Search for the cell housing the specified text and yield its (X, Y) center coordinate. 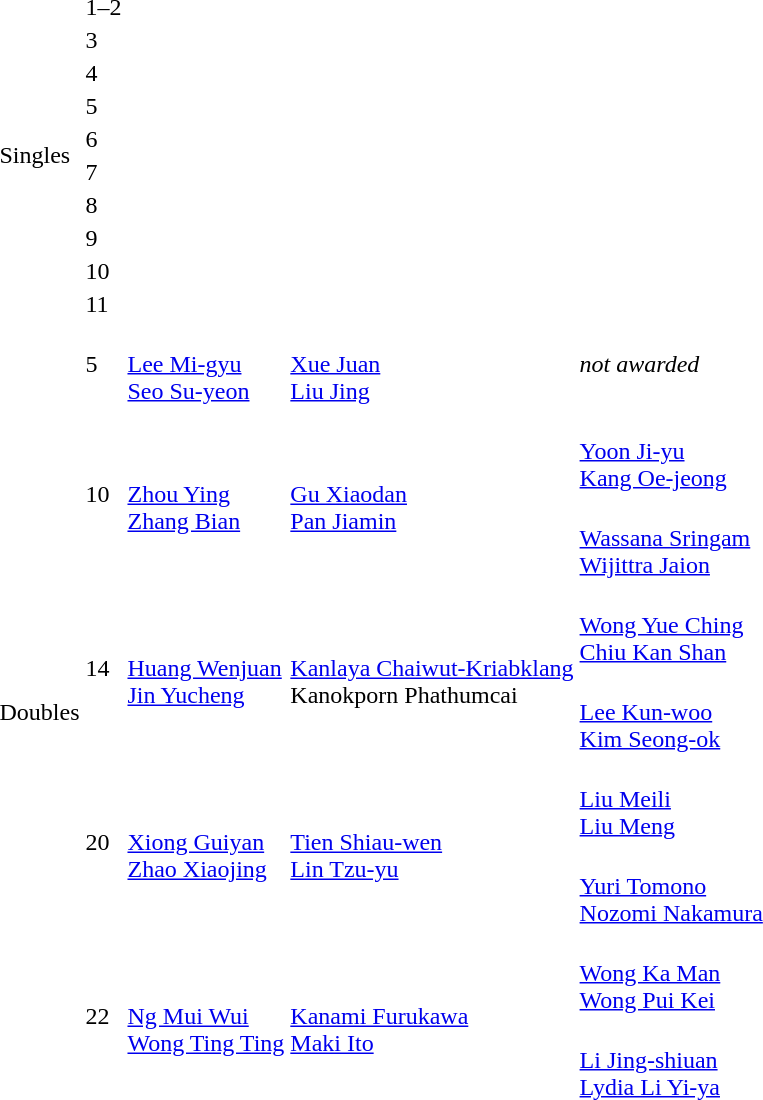
Huang WenjuanJin Yucheng (206, 668)
14 (104, 668)
Gu XiaodanPan Jiamin (432, 494)
Tien Shiau-wenLin Tzu-yu (432, 842)
Xiong GuiyanZhao Xiaojing (206, 842)
4 (104, 73)
Kanlaya Chaiwut-KriabklangKanokporn Phathumcai (432, 668)
6 (104, 139)
Zhou YingZhang Bian (206, 494)
8 (104, 205)
3 (104, 40)
Lee Mi-gyuSeo Su-yeon (206, 364)
11 (104, 304)
7 (104, 172)
9 (104, 238)
20 (104, 842)
Xue JuanLiu Jing (432, 364)
